Capture the cell that displays the provided text and extract its [X, Y] central coordinate. 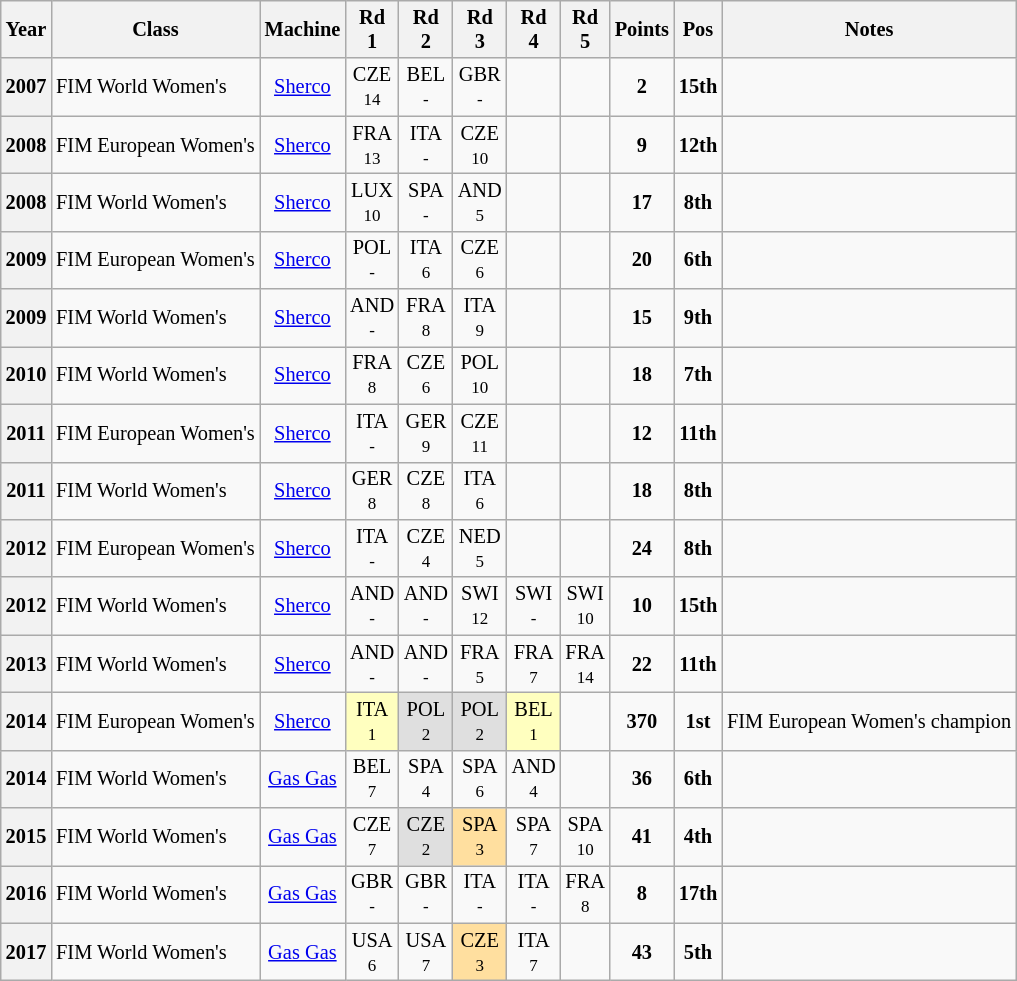
GER9 [426, 433]
ITA7 [534, 952]
CZE11 [480, 433]
CZE2 [426, 837]
POL- [372, 260]
CZE14 [372, 87]
AND5 [480, 202]
41 [642, 837]
FRA13 [372, 145]
Rd3 [480, 29]
ITA1 [372, 721]
BEL7 [372, 779]
12 [642, 433]
SPA6 [480, 779]
370 [642, 721]
Rd1 [372, 29]
SPA10 [584, 837]
SWI12 [480, 606]
GER8 [372, 491]
SPA7 [534, 837]
4th [698, 837]
BEL1 [534, 721]
17th [698, 894]
SPA- [426, 202]
8 [642, 894]
12th [698, 145]
Rd5 [584, 29]
17 [642, 202]
Pos [698, 29]
9th [698, 318]
LUX10 [372, 202]
Points [642, 29]
2013 [26, 664]
FIM European Women's champion [869, 721]
2016 [26, 894]
BEL- [426, 87]
2 [642, 87]
CZE10 [480, 145]
22 [642, 664]
2010 [26, 375]
Rd4 [534, 29]
USA6 [372, 952]
Machine [303, 29]
Year [26, 29]
7th [698, 375]
2007 [26, 87]
1st [698, 721]
20 [642, 260]
SWI- [534, 606]
24 [642, 548]
Rd2 [426, 29]
FRA7 [534, 664]
USA7 [426, 952]
2015 [26, 837]
CZE3 [480, 952]
AND4 [534, 779]
2017 [26, 952]
NED5 [480, 548]
Notes [869, 29]
15 [642, 318]
CZE4 [426, 548]
SPA4 [426, 779]
36 [642, 779]
CZE8 [426, 491]
Class [155, 29]
SWI10 [584, 606]
FRA14 [584, 664]
FRA5 [480, 664]
CZE7 [372, 837]
ITA9 [480, 318]
43 [642, 952]
POL10 [480, 375]
5th [698, 952]
SPA3 [480, 837]
9 [642, 145]
10 [642, 606]
